Return the (X, Y) coordinate for the center point of the cell that contains the specified text.  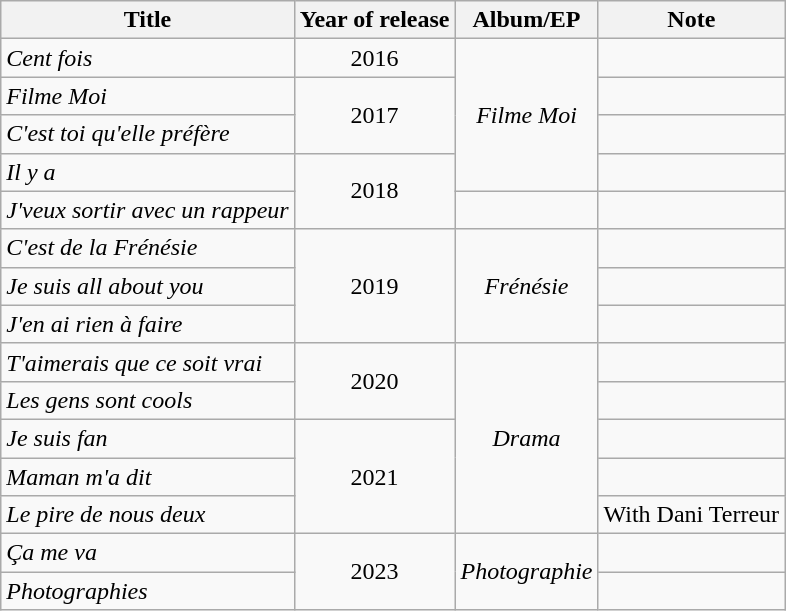
Cent fois (148, 58)
Photographie (526, 572)
2016 (374, 58)
2021 (374, 476)
J'en ai rien à faire (148, 324)
Note (692, 20)
Year of release (374, 20)
2018 (374, 191)
T'aimerais que ce soit vrai (148, 362)
Photographies (148, 591)
Drama (526, 438)
2020 (374, 381)
Je suis all about you (148, 286)
Le pire de nous deux (148, 515)
C'est toi qu'elle préfère (148, 134)
2017 (374, 115)
Maman m'a dit (148, 477)
Il y a (148, 172)
Les gens sont cools (148, 400)
With Dani Terreur (692, 515)
Ça me va (148, 553)
2019 (374, 286)
Je suis fan (148, 438)
Frénésie (526, 286)
Album/EP (526, 20)
J'veux sortir avec un rappeur (148, 210)
2023 (374, 572)
Title (148, 20)
C'est de la Frénésie (148, 248)
